Extract the (X, Y) coordinate from the center of the cell holding the provided text.  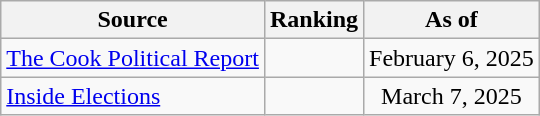
March 7, 2025 (452, 96)
Ranking (314, 20)
The Cook Political Report (133, 58)
February 6, 2025 (452, 58)
Inside Elections (133, 96)
Source (133, 20)
As of (452, 20)
